Search for the cell housing the specified text and yield its (X, Y) center coordinate. 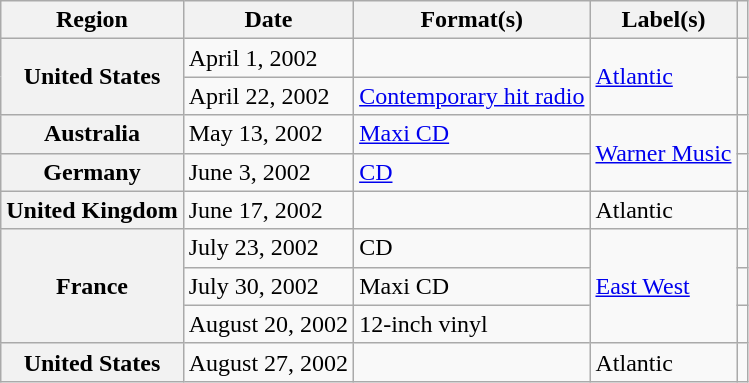
East West (664, 286)
Label(s) (664, 20)
Date (268, 20)
Region (92, 20)
August 27, 2002 (268, 362)
April 22, 2002 (268, 96)
June 3, 2002 (268, 172)
United Kingdom (92, 210)
July 30, 2002 (268, 286)
Germany (92, 172)
12-inch vinyl (472, 324)
Contemporary hit radio (472, 96)
France (92, 286)
June 17, 2002 (268, 210)
August 20, 2002 (268, 324)
Format(s) (472, 20)
May 13, 2002 (268, 134)
April 1, 2002 (268, 58)
Australia (92, 134)
July 23, 2002 (268, 248)
Warner Music (664, 153)
